From the cell containing the given text, extract its center point as [x, y] coordinate. 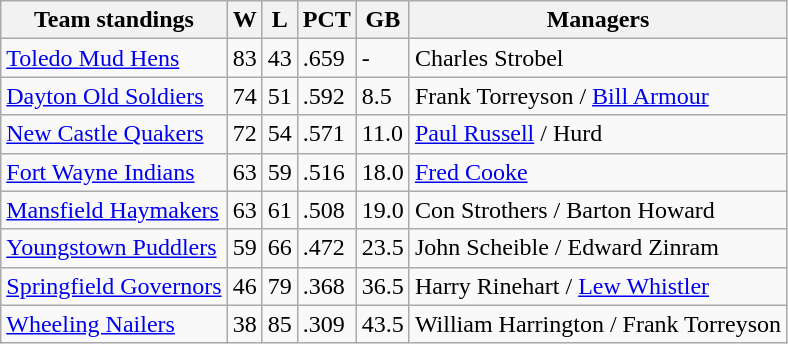
Charles Strobel [598, 58]
19.0 [382, 210]
51 [280, 96]
Fort Wayne Indians [114, 172]
William Harrington / Frank Torreyson [598, 324]
Mansfield Haymakers [114, 210]
79 [280, 286]
.516 [326, 172]
Managers [598, 20]
43 [280, 58]
PCT [326, 20]
.592 [326, 96]
Youngstown Puddlers [114, 248]
.309 [326, 324]
23.5 [382, 248]
Team standings [114, 20]
18.0 [382, 172]
.508 [326, 210]
74 [244, 96]
61 [280, 210]
38 [244, 324]
Toledo Mud Hens [114, 58]
John Scheible / Edward Zinram [598, 248]
- [382, 58]
GB [382, 20]
.659 [326, 58]
54 [280, 134]
66 [280, 248]
.472 [326, 248]
Dayton Old Soldiers [114, 96]
Springfield Governors [114, 286]
Paul Russell / Hurd [598, 134]
72 [244, 134]
46 [244, 286]
43.5 [382, 324]
Fred Cooke [598, 172]
L [280, 20]
Frank Torreyson / Bill Armour [598, 96]
Con Strothers / Barton Howard [598, 210]
Harry Rinehart / Lew Whistler [598, 286]
83 [244, 58]
.368 [326, 286]
New Castle Quakers [114, 134]
W [244, 20]
85 [280, 324]
Wheeling Nailers [114, 324]
11.0 [382, 134]
36.5 [382, 286]
.571 [326, 134]
8.5 [382, 96]
